Output the [X, Y] coordinate of the center of the cell containing the given text.  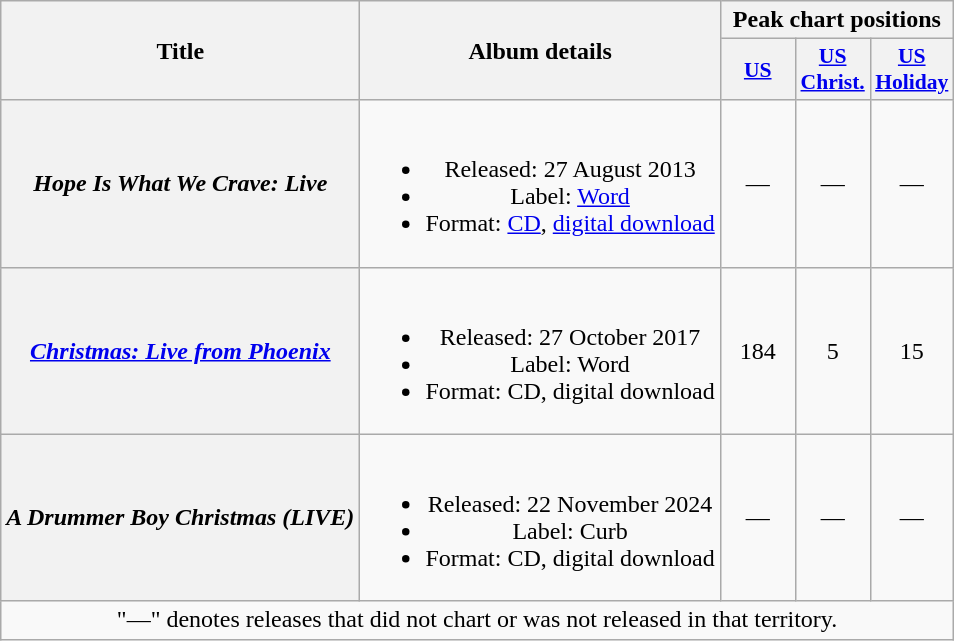
Hope Is What We Crave: Live [180, 184]
Released: 27 October 2017Label: WordFormat: CD, digital download [540, 350]
"—" denotes releases that did not chart or was not released in that territory. [478, 620]
Title [180, 50]
Released: 22 November 2024Label: CurbFormat: CD, digital download [540, 518]
Album details [540, 50]
US [758, 70]
Released: 27 August 2013Label: WordFormat: CD, digital download [540, 184]
184 [758, 350]
USHoliday [912, 70]
Peak chart positions [836, 20]
15 [912, 350]
Christmas: Live from Phoenix [180, 350]
5 [832, 350]
A Drummer Boy Christmas (LIVE) [180, 518]
USChrist. [832, 70]
